Output the (x, y) coordinate of the center of the cell containing the given text.  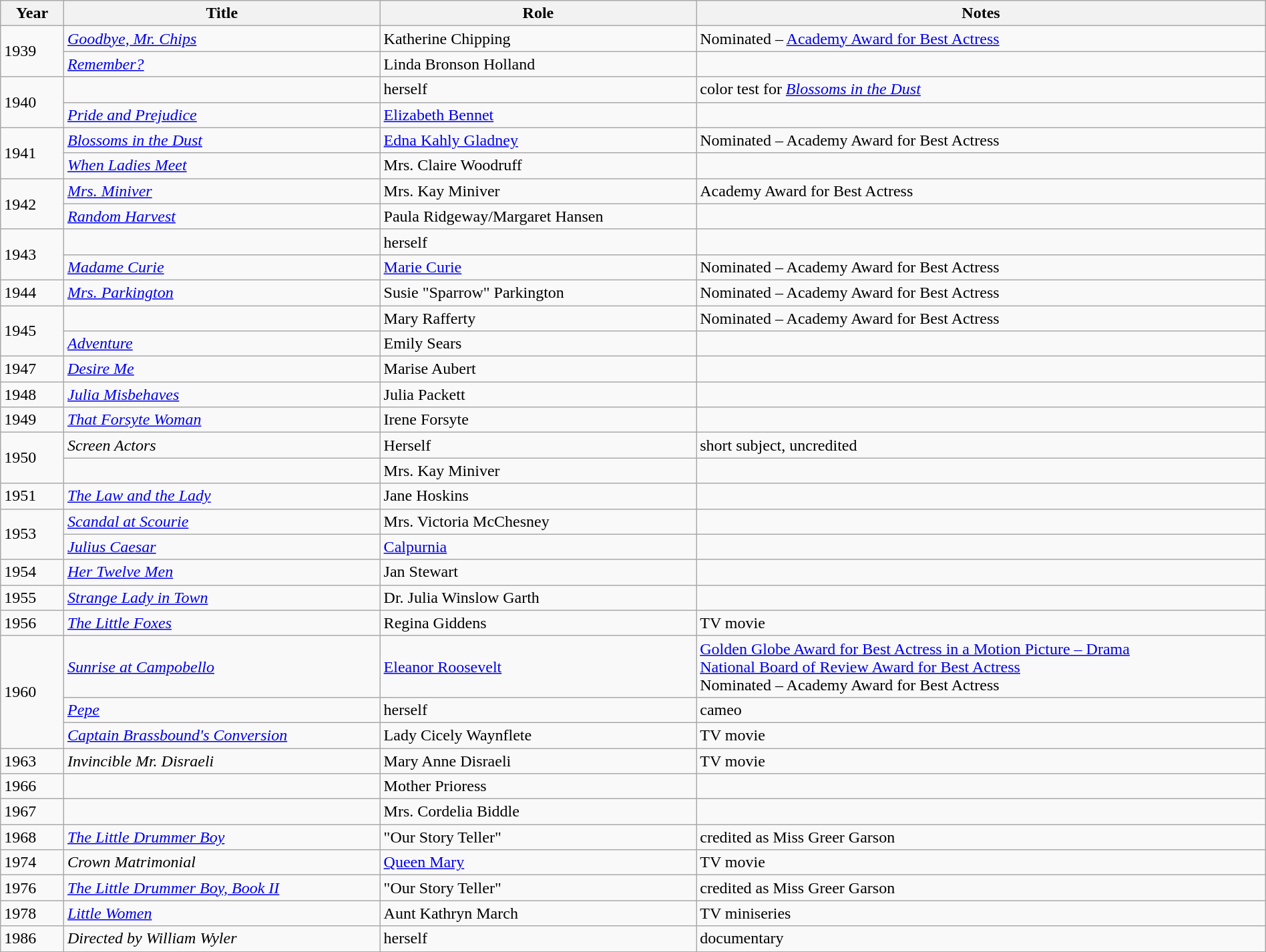
Edna Kahly Gladney (538, 140)
Julia Misbehaves (222, 395)
Susie "Sparrow" Parkington (538, 292)
1974 (32, 863)
short subject, uncredited (982, 445)
1948 (32, 395)
1944 (32, 292)
Eleanor Roosevelt (538, 666)
Remember? (222, 64)
Lady Cicely Waynflete (538, 735)
Paula Ridgeway/Margaret Hansen (538, 216)
Marise Aubert (538, 369)
Irene Forsyte (538, 420)
1949 (32, 420)
1967 (32, 812)
Academy Award for Best Actress (982, 191)
Mother Prioress (538, 786)
When Ladies Meet (222, 166)
The Little Drummer Boy, Book II (222, 888)
Desire Me (222, 369)
The Little Drummer Boy (222, 837)
Regina Giddens (538, 623)
1955 (32, 598)
Blossoms in the Dust (222, 140)
1943 (32, 254)
cameo (982, 710)
Mrs. Miniver (222, 191)
1945 (32, 331)
Adventure (222, 344)
Jan Stewart (538, 572)
Pepe (222, 710)
Her Twelve Men (222, 572)
documentary (982, 939)
Mrs. Parkington (222, 292)
1976 (32, 888)
Goodbye, Mr. Chips (222, 39)
1966 (32, 786)
The Law and the Lady (222, 496)
Elizabeth Bennet (538, 115)
Strange Lady in Town (222, 598)
1960 (32, 692)
Madame Curie (222, 267)
1963 (32, 760)
Mary Rafferty (538, 318)
1950 (32, 458)
Jane Hoskins (538, 496)
Pride and Prejudice (222, 115)
Linda Bronson Holland (538, 64)
The Little Foxes (222, 623)
Katherine Chipping (538, 39)
Captain Brassbound's Conversion (222, 735)
color test for Blossoms in the Dust (982, 89)
Random Harvest (222, 216)
Mrs. Claire Woodruff (538, 166)
Sunrise at Campobello (222, 666)
Dr. Julia Winslow Garth (538, 598)
Invincible Mr. Disraeli (222, 760)
1953 (32, 534)
TV miniseries (982, 913)
1986 (32, 939)
1978 (32, 913)
Julia Packett (538, 395)
Queen Mary (538, 863)
Year (32, 13)
1940 (32, 102)
Emily Sears (538, 344)
Herself (538, 445)
Mrs. Cordelia Biddle (538, 812)
Scandal at Scourie (222, 521)
1954 (32, 572)
Calpurnia (538, 547)
Role (538, 13)
Directed by William Wyler (222, 939)
Aunt Kathryn March (538, 913)
Julius Caesar (222, 547)
Mrs. Victoria McChesney (538, 521)
Mary Anne Disraeli (538, 760)
Title (222, 13)
1947 (32, 369)
1951 (32, 496)
That Forsyte Woman (222, 420)
1956 (32, 623)
Notes (982, 13)
Marie Curie (538, 267)
1942 (32, 204)
Little Women (222, 913)
Screen Actors (222, 445)
1939 (32, 51)
Crown Matrimonial (222, 863)
1968 (32, 837)
1941 (32, 153)
